Return the [x, y] coordinate for the center point of the cell that contains the specified text.  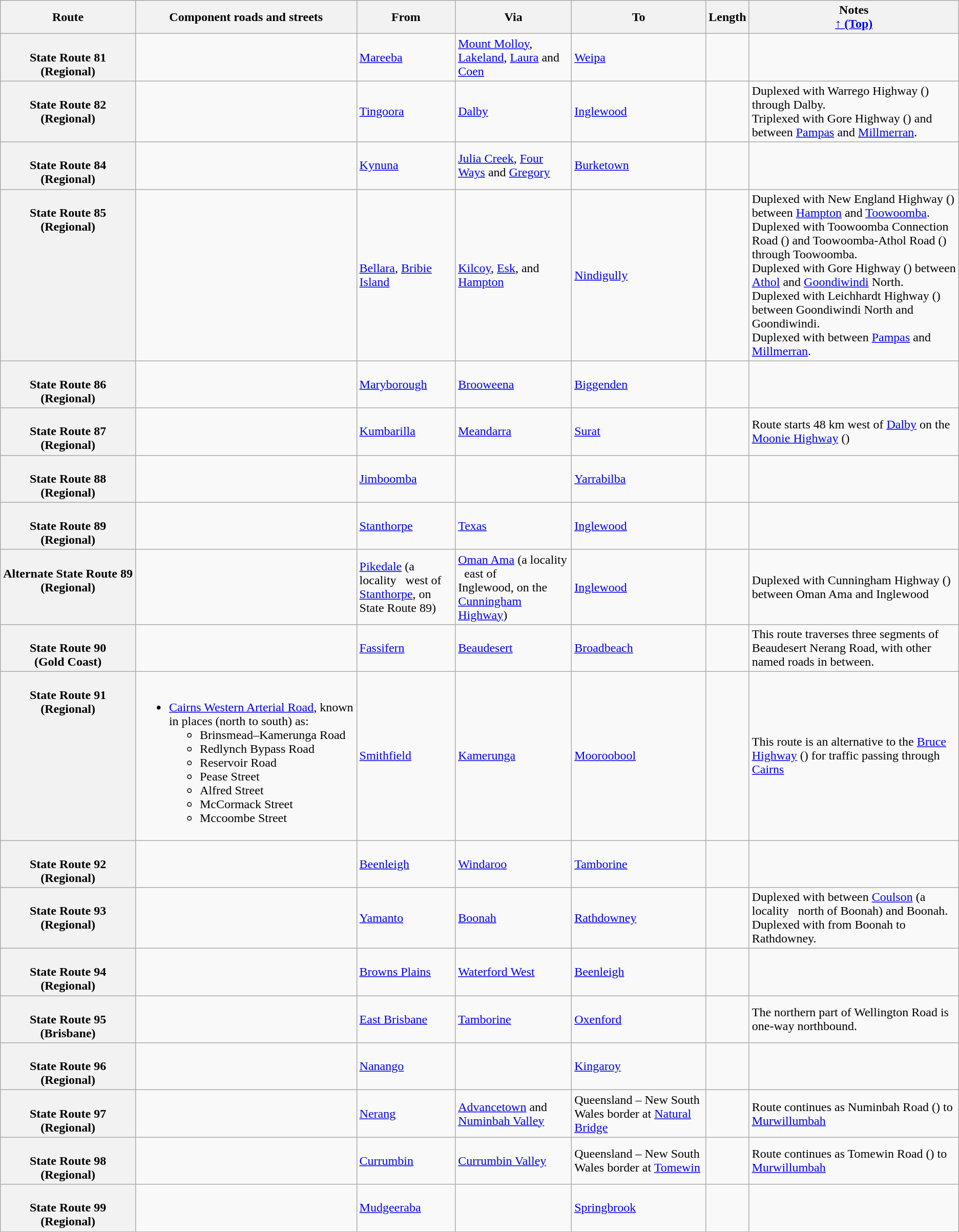
Notes ↑ (Top) [853, 17]
Length [727, 17]
From [406, 17]
Kynuna [406, 166]
Dalby [513, 112]
Duplexed with between Coulson (a locality north of Boonah) and Boonah.Duplexed with from Boonah to Rathdowney. [853, 918]
Via [513, 17]
Surat [639, 432]
Currumbin Valley [513, 1161]
Burketown [639, 166]
Advancetown and Numinbah Valley [513, 1114]
Route continues as Numinbah Road () to Murwillumbah [853, 1114]
Texas [513, 526]
Nindigully [639, 275]
Yarrabilba [639, 479]
Queensland – New South Wales border at Natural Bridge [639, 1114]
Mareeba [406, 57]
This route is an alternative to the Bruce Highway () for traffic passing through Cairns [853, 755]
State Route 98(Regional) [68, 1161]
Nerang [406, 1114]
Jimboomba [406, 479]
The northern part of Wellington Road is one-way northbound. [853, 1019]
Currumbin [406, 1161]
Yamanto [406, 918]
Fassifern [406, 648]
Alternate State Route 89(Regional) [68, 587]
Kamerunga [513, 755]
Component roads and streets [246, 17]
This route traverses three segments of Beaudesert Nerang Road, with other named roads in between. [853, 648]
Browns Plains [406, 972]
Boonah [513, 918]
Nanango [406, 1066]
State Route 84(Regional) [68, 166]
Route [68, 17]
Stanthorpe [406, 526]
Kilcoy, Esk, and Hampton [513, 275]
State Route 95(Brisbane) [68, 1019]
Kingaroy [639, 1066]
Weipa [639, 57]
State Route 91(Regional) [68, 755]
Julia Creek, Four Ways and Gregory [513, 166]
Mudgeeraba [406, 1208]
Biggenden [639, 384]
Windaroo [513, 864]
Waterford West [513, 972]
Mooroobool [639, 755]
State Route 93(Regional) [68, 918]
State Route 96(Regional) [68, 1066]
State Route 88(Regional) [68, 479]
Maryborough [406, 384]
State Route 86(Regional) [68, 384]
Broadbeach [639, 648]
State Route 94(Regional) [68, 972]
Oxenford [639, 1019]
State Route 97(Regional) [68, 1114]
Rathdowney [639, 918]
State Route 90(Gold Coast) [68, 648]
Tingoora [406, 112]
Meandarra [513, 432]
Duplexed with Warrego Highway () through Dalby.Triplexed with Gore Highway () and between Pampas and Millmerran. [853, 112]
East Brisbane [406, 1019]
Kumbarilla [406, 432]
Route starts 48 km west of Dalby on the Moonie Highway () [853, 432]
Route continues as Tomewin Road () to Murwillumbah [853, 1161]
State Route 81(Regional) [68, 57]
To [639, 17]
Beaudesert [513, 648]
Mount Molloy, Lakeland, Laura and Coen [513, 57]
Bellara, Bribie Island [406, 275]
Brooweena [513, 384]
State Route 85(Regional) [68, 275]
Pikedale (a locality west ofStanthorpe, on State Route 89) [406, 587]
State Route 82(Regional) [68, 112]
State Route 92(Regional) [68, 864]
Smithfield [406, 755]
Springbrook [639, 1208]
Queensland – New South Wales border at Tomewin [639, 1161]
Oman Ama (a locality east ofInglewood, on the Cunningham Highway) [513, 587]
State Route 87(Regional) [68, 432]
Duplexed with Cunningham Highway () between Oman Ama and Inglewood [853, 587]
State Route 89(Regional) [68, 526]
State Route 99(Regional) [68, 1208]
